Determine the (X, Y) coordinate at the center of the cell enclosing the given text.  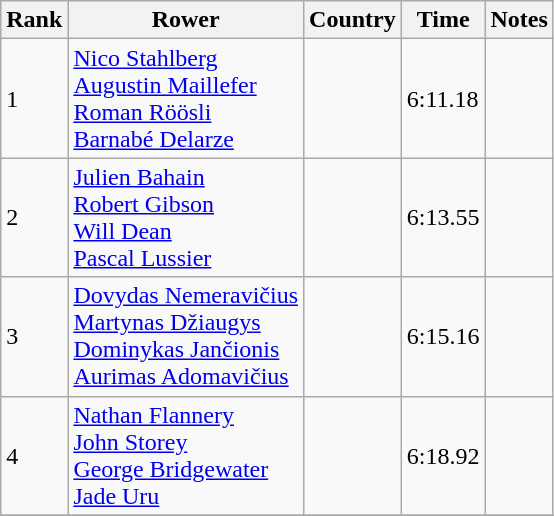
6:11.18 (443, 98)
Country (353, 20)
4 (34, 456)
Nico StahlbergAugustin MailleferRoman RöösliBarnabé Delarze (186, 98)
Notes (519, 20)
6:18.92 (443, 456)
6:15.16 (443, 336)
1 (34, 98)
Julien BahainRobert GibsonWill DeanPascal Lussier (186, 218)
Rank (34, 20)
3 (34, 336)
Rower (186, 20)
Dovydas NemeravičiusMartynas DžiaugysDominykas JančionisAurimas Adomavičius (186, 336)
Time (443, 20)
6:13.55 (443, 218)
Nathan FlanneryJohn StoreyGeorge BridgewaterJade Uru (186, 456)
2 (34, 218)
